Scan for the cell matching the given text and deliver its [X, Y] coordinate at center. 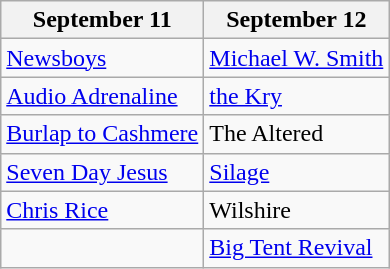
Newsboys [102, 58]
Big Tent Revival [296, 248]
Michael W. Smith [296, 58]
Chris Rice [102, 210]
Wilshire [296, 210]
The Altered [296, 134]
Silage [296, 172]
September 12 [296, 20]
the Kry [296, 96]
Audio Adrenaline [102, 96]
Seven Day Jesus [102, 172]
Burlap to Cashmere [102, 134]
September 11 [102, 20]
